Find where the given text appears and provide that cell's center as (X, Y) coordinate. 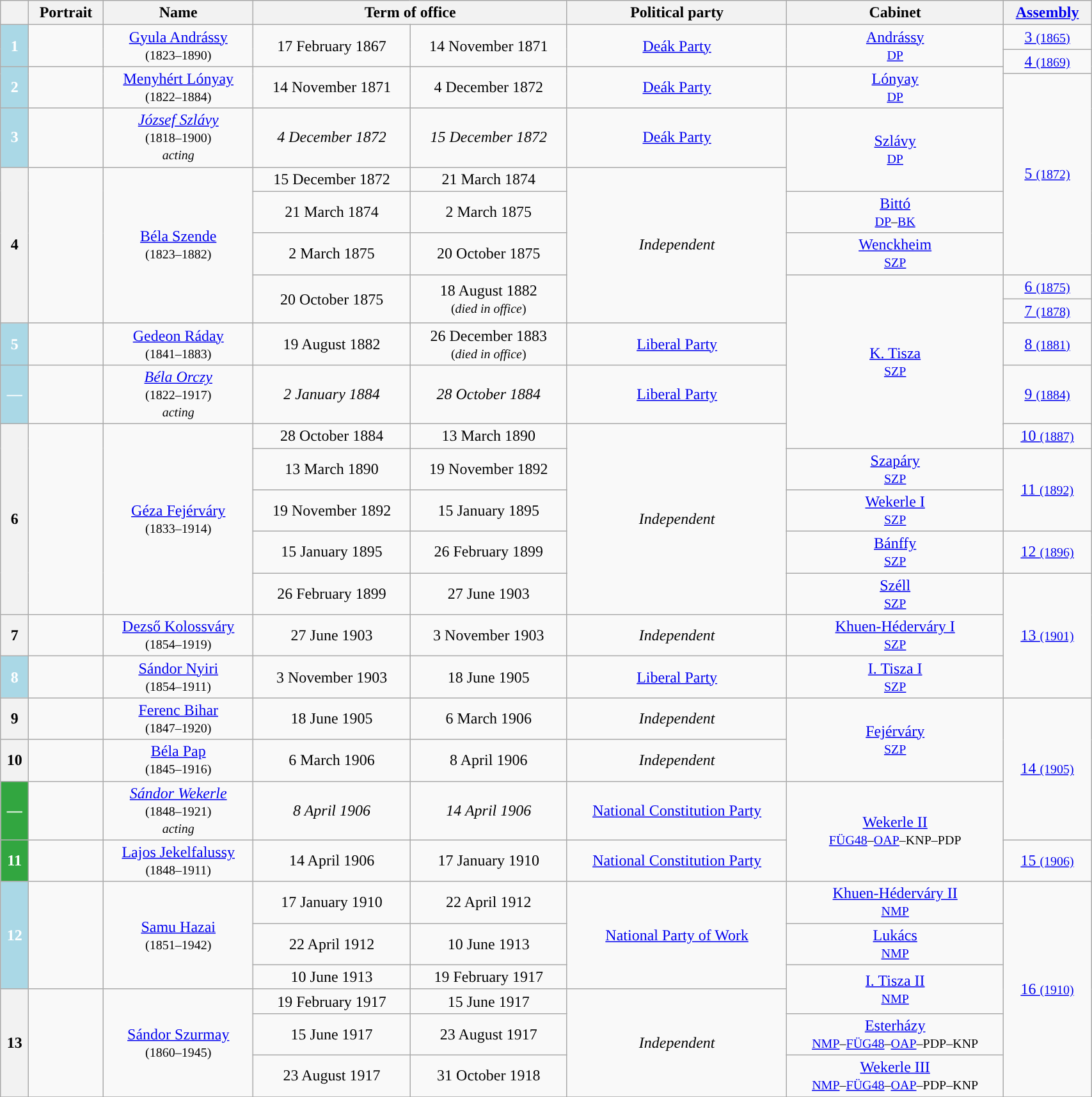
Dezső Kolossváry(1854–1919) (178, 636)
Lajos Jekelfalussy(1848–1911) (178, 861)
LónyayDP (896, 87)
Sándor Wekerle(1848–1921)acting (178, 810)
József Szlávy(1818–1900)acting (178, 138)
Béla Pap(1845–1916) (178, 760)
31 October 1918 (489, 1076)
Political party (677, 13)
8 (1881) (1047, 344)
14 (1905) (1047, 769)
7 (1878) (1047, 311)
19 August 1882 (331, 344)
National Party of Work (677, 935)
SzlávyDP (896, 150)
Portrait (67, 13)
7 (15, 636)
12 (1896) (1047, 553)
Term of office (410, 13)
11 (15, 861)
13 (1901) (1047, 636)
Samu Hazai(1851–1942) (178, 935)
EsterházyNMP–FÜG48–OAP–PDP–KNP (896, 1034)
K. TiszaSZP (896, 361)
11 (1892) (1047, 489)
9 (1884) (1047, 394)
4 (15, 245)
5 (1872) (1047, 174)
Khuen-Héderváry ISZP (896, 636)
Gedeon Ráday(1841–1883) (178, 344)
Sándor Szurmay(1860–1945) (178, 1043)
SzéllSZP (896, 594)
SzapárySZP (896, 468)
2 January 1884 (331, 394)
LukácsNMP (896, 944)
BittóDP–BK (896, 212)
6 (15, 519)
Name (178, 13)
Wekerle IIINMP–FÜG48–OAP–PDP–KNP (896, 1076)
Géza Fejérváry(1833–1914) (178, 519)
4 (1869) (1047, 61)
18 August 1882(died in office) (489, 299)
Wekerle ISZP (896, 510)
10 (15, 760)
FejérvárySZP (896, 739)
17 February 1867 (331, 46)
Assembly (1047, 13)
Gyula Andrássy(1823–1890) (178, 46)
BánffySZP (896, 553)
2 (15, 87)
8 (15, 677)
Béla Szende(1823–1882) (178, 245)
AndrássyDP (896, 46)
3 (1865) (1047, 37)
5 (15, 344)
I. Tisza IINMP (896, 989)
26 December 1883(died in office) (489, 344)
Khuen-Héderváry IINMP (896, 902)
16 (1910) (1047, 989)
12 (15, 935)
Sándor Nyiri(1854–1911) (178, 677)
15 (1906) (1047, 861)
WenckheimSZP (896, 253)
6 (1875) (1047, 287)
Béla Orczy(1822–1917)acting (178, 394)
3 (15, 138)
9 (15, 719)
Menyhért Lónyay(1822–1884) (178, 87)
Ferenc Bihar(1847–1920) (178, 719)
Wekerle IIFÜG48–OAP–KNP–PDP (896, 832)
1 (15, 46)
10 (1887) (1047, 436)
I. Tisza ISZP (896, 677)
13 (15, 1043)
Cabinet (896, 13)
